Output the [x, y] coordinate of the center of the cell containing the given text.  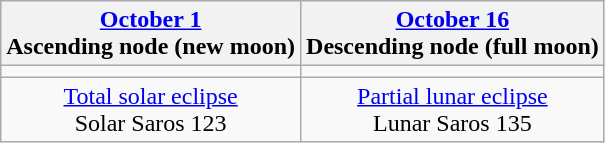
October 16Descending node (full moon) [453, 34]
Partial lunar eclipseLunar Saros 135 [453, 110]
Total solar eclipseSolar Saros 123 [151, 110]
October 1Ascending node (new moon) [151, 34]
